Determine the (x, y) coordinate at the center of the cell enclosing the given text.  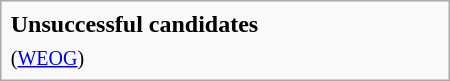
(WEOG) (224, 57)
Unsuccessful candidates (224, 24)
